Identify which cell holds the provided text, then report its [X, Y] central coordinate. 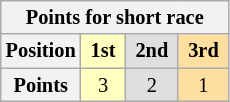
2 [152, 85]
1 [203, 85]
3 [104, 85]
3rd [203, 51]
2nd [152, 51]
Points for short race [115, 17]
Position [41, 51]
Points [41, 85]
1st [104, 51]
